Determine the (x, y) coordinate at the center of the cell enclosing the given text.  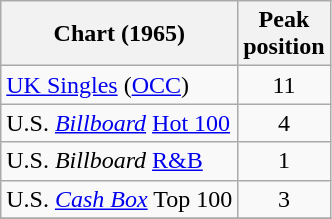
11 (284, 85)
Chart (1965) (120, 34)
U.S. Billboard R&B (120, 161)
U.S. Cash Box Top 100 (120, 199)
Peakposition (284, 34)
U.S. Billboard Hot 100 (120, 123)
1 (284, 161)
4 (284, 123)
UK Singles (OCC) (120, 85)
3 (284, 199)
